Find where the given text appears and provide that cell's center as (x, y) coordinate. 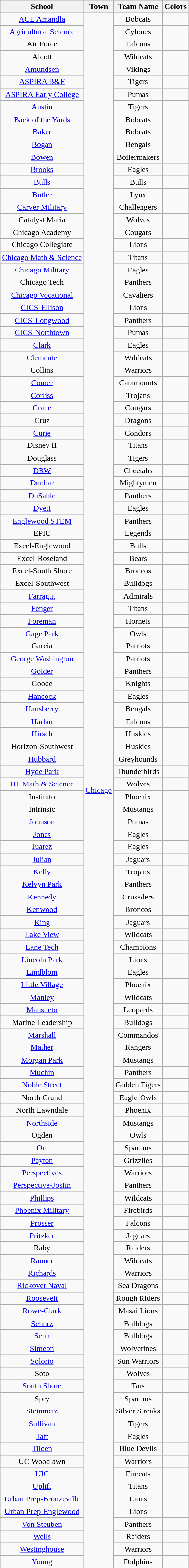
ACE Amandla (42, 19)
IIT Math & Science (42, 784)
CICS-Northtown (42, 332)
Schurz (42, 1323)
Firecats (138, 1474)
UC Woodlawn (42, 1461)
Golden Tigers (138, 1085)
Morgan Park (42, 1060)
Westinghouse (42, 1549)
Grizzlies (138, 1160)
Hyde Park (42, 772)
Chicago Academy (42, 232)
Agricultural Science (42, 32)
Air Force (42, 44)
Baker (42, 132)
ASPIRA B&F (42, 82)
Perspective-Joslin (42, 1185)
Comer (42, 383)
Hornets (138, 621)
King (42, 922)
Golder (42, 671)
Mather (42, 1047)
Legends (138, 533)
Perspectives (42, 1173)
Jones (42, 834)
Cheetahs (138, 470)
Noble Street (42, 1085)
Sullivan (42, 1424)
Kenwood (42, 909)
Alcott (42, 57)
George Washington (42, 659)
Tars (138, 1386)
Urban Prep-Bronzeville (42, 1499)
Chicago (99, 790)
Kennedy (42, 897)
CICS-Longwood (42, 320)
Muchin (42, 1072)
Bowen (42, 157)
Bogan (42, 144)
Knights (138, 684)
Leopards (138, 1010)
Team Name (138, 7)
Instituto (42, 797)
Fenger (42, 609)
Cruz (42, 420)
Harlan (42, 721)
Tilden (42, 1449)
Richards (42, 1273)
Condors (138, 433)
Hansberry (42, 709)
Crusaders (138, 897)
Admirals (138, 596)
Pritzker (42, 1236)
North Grand (42, 1098)
Eagle-Owls (138, 1098)
Dyett (42, 508)
Chicago Vocational (42, 295)
Clemente (42, 357)
Juarez (42, 847)
Wolverines (138, 1348)
Urban Prep-Englewood (42, 1511)
Excel-Southwest (42, 584)
CICS-Ellison (42, 307)
Raby (42, 1248)
Hirsch (42, 734)
Boilermakers (138, 157)
Crane (42, 408)
Rauner (42, 1261)
Cavaliers (138, 295)
Julian (42, 859)
Foreman (42, 621)
Commandos (138, 1035)
Disney II (42, 445)
Challengers (138, 207)
Carver Military (42, 207)
Lindblom (42, 972)
Rangers (138, 1047)
Northside (42, 1123)
Champions (138, 947)
Kelvyn Park (42, 884)
Johnson (42, 822)
Excel-Englewood (42, 546)
Dragons (138, 420)
Austin (42, 107)
Cylones (138, 32)
Solorio (42, 1361)
Young (42, 1561)
South Shore (42, 1386)
Vikings (138, 69)
Mansueto (42, 1010)
ASPIRA Early College (42, 94)
Thunderbirds (138, 772)
North Lawndale (42, 1110)
Catalyst Maria (42, 220)
Colors (175, 7)
Wells (42, 1536)
DuSable (42, 496)
Prosser (42, 1223)
Simeon (42, 1348)
Excel-Roseland (42, 558)
Roosevelt (42, 1298)
Butler (42, 195)
Garcia (42, 646)
Ogden (42, 1135)
Hubbard (42, 759)
Rickover Naval (42, 1286)
Catamounts (138, 383)
Chicago Math & Science (42, 257)
Dunbar (42, 483)
Curie (42, 433)
Greyhounds (138, 759)
Amundsen (42, 69)
Senn (42, 1336)
Brooks (42, 170)
Town (99, 7)
Lincoln Park (42, 960)
Excel-South Shore (42, 571)
Marine Leadership (42, 1022)
Corliss (42, 395)
Manley (42, 997)
Soto (42, 1374)
Steinmetz (42, 1411)
Chicago Collegiate (42, 245)
Little Village (42, 985)
Rough Riders (138, 1298)
Masai Lions (138, 1311)
School (42, 7)
Englewood STEM (42, 521)
Blue Devils (138, 1449)
Hancock (42, 696)
Lake View (42, 934)
Payton (42, 1160)
Uplift (42, 1486)
Silver Streaks (138, 1411)
Goode (42, 684)
UIC (42, 1474)
Intrinsic (42, 809)
Dolphins (138, 1561)
Phoenix Military (42, 1211)
Lynx (138, 195)
Von Steuben (42, 1524)
Marshall (42, 1035)
Bears (138, 558)
Horizon-Southwest (42, 746)
Kelly (42, 872)
Spry (42, 1399)
EPIC (42, 533)
Firebirds (138, 1211)
Lane Tech (42, 947)
Orr (42, 1148)
Phillips (42, 1198)
Gage Park (42, 634)
Chicago Tech (42, 282)
Clark (42, 345)
Taft (42, 1436)
Farragut (42, 596)
Collins (42, 370)
Rowe-Clark (42, 1311)
Sea Dragons (138, 1286)
Back of the Yards (42, 119)
Douglass (42, 458)
DRW (42, 470)
Sun Warriors (138, 1361)
Chicago Military (42, 270)
Mightymen (138, 483)
